Search for the cell housing the specified text and yield its [x, y] center coordinate. 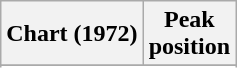
Peakposition [189, 34]
Chart (1972) [72, 34]
